Return (X, Y) of the center of cell containing provided text 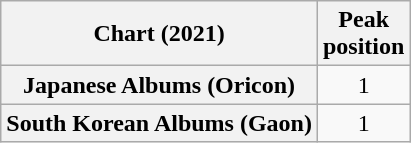
Peakposition (363, 34)
Japanese Albums (Oricon) (160, 85)
South Korean Albums (Gaon) (160, 123)
Chart (2021) (160, 34)
